From the cell containing the given text, extract its center point as [x, y] coordinate. 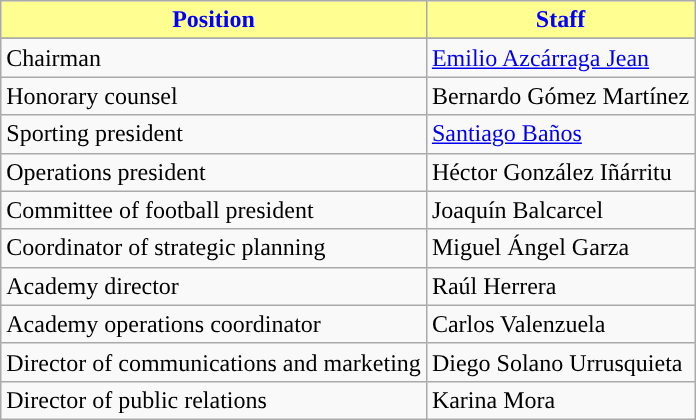
Position [214, 20]
Diego Solano Urrusquieta [560, 362]
Coordinator of strategic planning [214, 248]
Academy operations coordinator [214, 324]
Director of communications and marketing [214, 362]
Academy director [214, 286]
Committee of football president [214, 210]
Bernardo Gómez Martínez [560, 96]
Staff [560, 20]
Director of public relations [214, 400]
Héctor González Iñárritu [560, 172]
Joaquín Balcarcel [560, 210]
Miguel Ángel Garza [560, 248]
Sporting president [214, 134]
Honorary counsel [214, 96]
Raúl Herrera [560, 286]
Chairman [214, 58]
Karina Mora [560, 400]
Operations president [214, 172]
Carlos Valenzuela [560, 324]
Emilio Azcárraga Jean [560, 58]
Santiago Baños [560, 134]
